Pinpoint the cell where the given text exists, returning its (X, Y) midpoint coordinate. 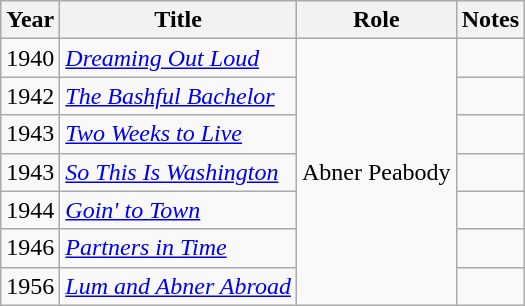
Two Weeks to Live (178, 134)
Year (30, 20)
Title (178, 20)
Dreaming Out Loud (178, 58)
Notes (490, 20)
Abner Peabody (376, 172)
1946 (30, 248)
Lum and Abner Abroad (178, 286)
Goin' to Town (178, 210)
1940 (30, 58)
Partners in Time (178, 248)
So This Is Washington (178, 172)
1944 (30, 210)
The Bashful Bachelor (178, 96)
1956 (30, 286)
Role (376, 20)
1942 (30, 96)
